Scan for the cell matching the given text and deliver its (X, Y) coordinate at center. 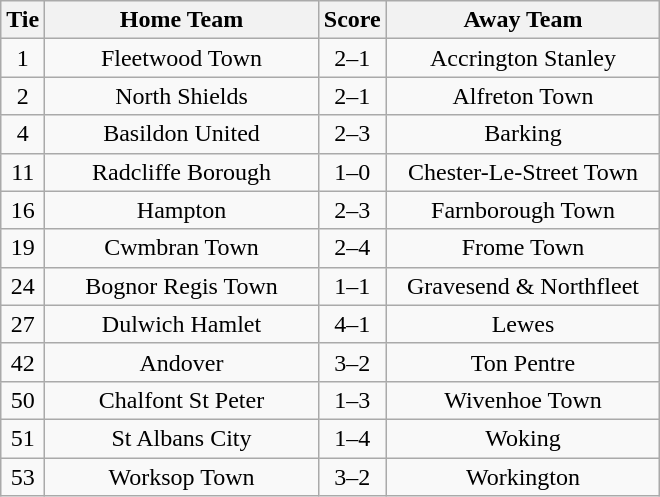
Dulwich Hamlet (182, 324)
1–3 (352, 400)
Accrington Stanley (523, 58)
27 (23, 324)
North Shields (182, 96)
19 (23, 248)
1–1 (352, 286)
4 (23, 134)
Barking (523, 134)
53 (23, 477)
24 (23, 286)
2 (23, 96)
Worksop Town (182, 477)
Chester-Le-Street Town (523, 172)
St Albans City (182, 438)
Basildon United (182, 134)
Hampton (182, 210)
11 (23, 172)
Radcliffe Borough (182, 172)
4–1 (352, 324)
Farnborough Town (523, 210)
Alfreton Town (523, 96)
Wivenhoe Town (523, 400)
Cwmbran Town (182, 248)
1 (23, 58)
Lewes (523, 324)
Fleetwood Town (182, 58)
1–4 (352, 438)
Workington (523, 477)
Woking (523, 438)
50 (23, 400)
Bognor Regis Town (182, 286)
Chalfont St Peter (182, 400)
1–0 (352, 172)
2–4 (352, 248)
Tie (23, 20)
51 (23, 438)
42 (23, 362)
Away Team (523, 20)
Ton Pentre (523, 362)
16 (23, 210)
Gravesend & Northfleet (523, 286)
Score (352, 20)
Home Team (182, 20)
Andover (182, 362)
Frome Town (523, 248)
